Search for the cell housing the specified text and yield its (X, Y) center coordinate. 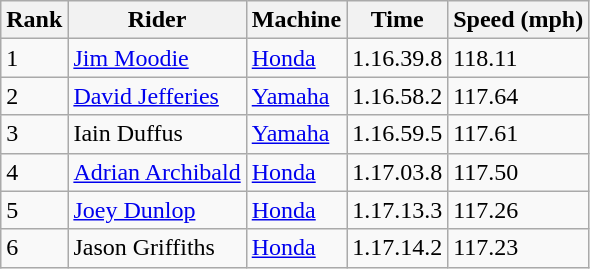
Rider (157, 20)
118.11 (518, 58)
1.16.39.8 (398, 58)
117.50 (518, 172)
2 (34, 96)
Time (398, 20)
117.64 (518, 96)
Adrian Archibald (157, 172)
1 (34, 58)
1.17.13.3 (398, 210)
Joey Dunlop (157, 210)
117.26 (518, 210)
1.16.59.5 (398, 134)
Machine (296, 20)
5 (34, 210)
David Jefferies (157, 96)
117.61 (518, 134)
117.23 (518, 248)
3 (34, 134)
Speed (mph) (518, 20)
Rank (34, 20)
Jim Moodie (157, 58)
Iain Duffus (157, 134)
1.16.58.2 (398, 96)
1.17.03.8 (398, 172)
1.17.14.2 (398, 248)
Jason Griffiths (157, 248)
6 (34, 248)
4 (34, 172)
